Determine the (X, Y) coordinate at the center of the cell enclosing the given text.  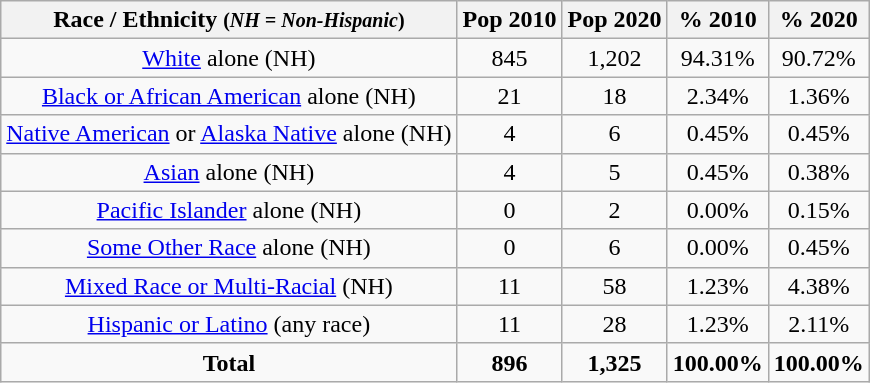
White alone (NH) (229, 58)
28 (614, 324)
2.11% (818, 324)
5 (614, 172)
Black or African American alone (NH) (229, 96)
Mixed Race or Multi-Racial (NH) (229, 286)
0.38% (818, 172)
Total (229, 362)
896 (510, 362)
Pop 2020 (614, 20)
58 (614, 286)
0.15% (818, 210)
Asian alone (NH) (229, 172)
4.38% (818, 286)
Race / Ethnicity (NH = Non-Hispanic) (229, 20)
% 2020 (818, 20)
Some Other Race alone (NH) (229, 248)
845 (510, 58)
2 (614, 210)
1,202 (614, 58)
Native American or Alaska Native alone (NH) (229, 134)
2.34% (718, 96)
Pop 2010 (510, 20)
% 2010 (718, 20)
Hispanic or Latino (any race) (229, 324)
94.31% (718, 58)
21 (510, 96)
1.36% (818, 96)
1,325 (614, 362)
90.72% (818, 58)
Pacific Islander alone (NH) (229, 210)
18 (614, 96)
